Search for the cell housing the specified text and yield its [X, Y] center coordinate. 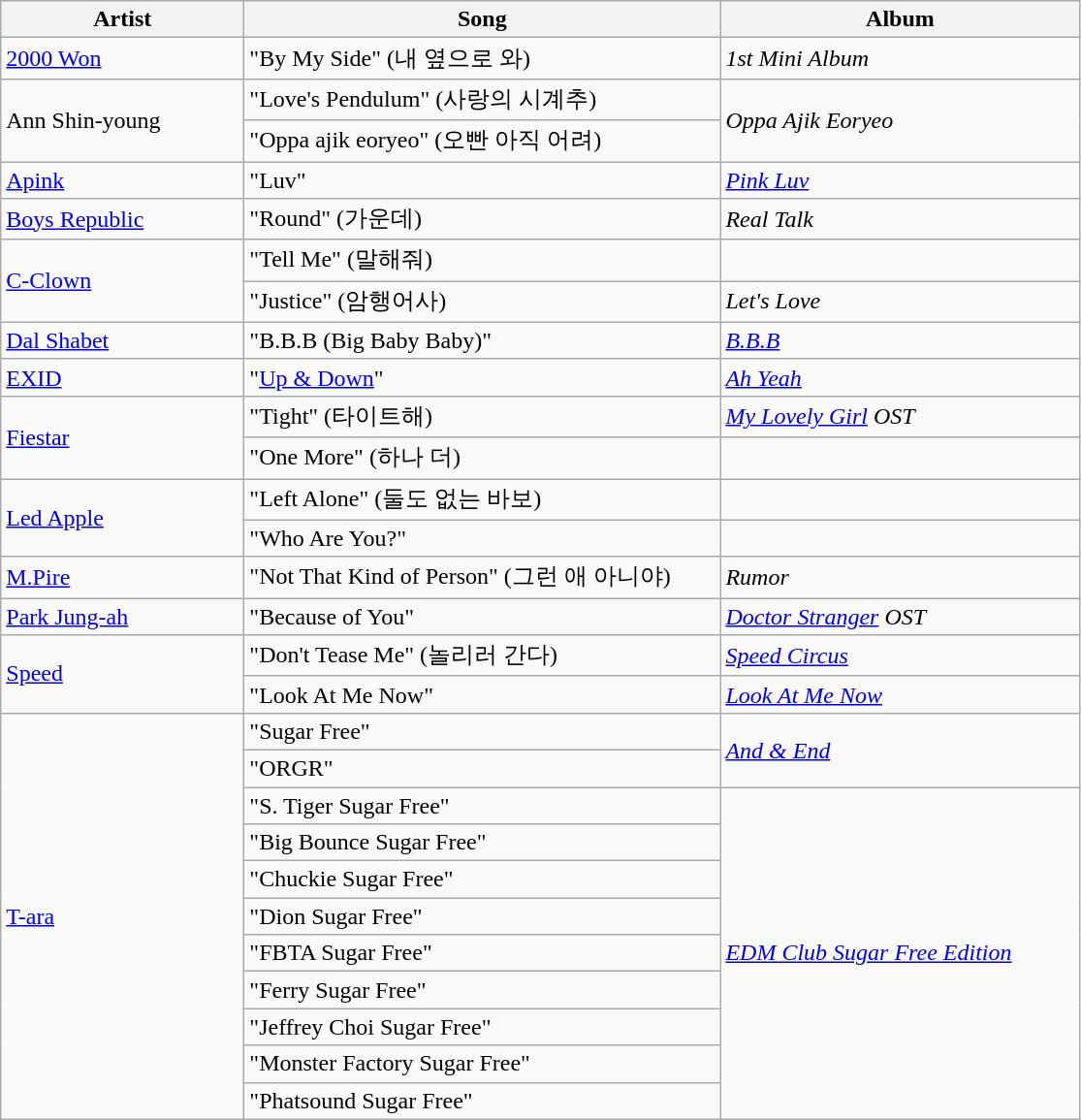
"Oppa ajik eoryeo" (오빤 아직 어려) [483, 142]
"Up & Down" [483, 377]
Fiestar [122, 436]
"Monster Factory Sugar Free" [483, 1064]
"Jeffrey Choi Sugar Free" [483, 1027]
"Big Bounce Sugar Free" [483, 843]
Real Talk [900, 219]
Ann Shin-young [122, 120]
Rumor [900, 578]
"Sugar Free" [483, 731]
"One More" (하나 더) [483, 458]
1st Mini Album [900, 58]
"Dion Sugar Free" [483, 916]
T-ara [122, 915]
"Who Are You?" [483, 538]
"Look At Me Now" [483, 694]
"Ferry Sugar Free" [483, 990]
EXID [122, 377]
Speed [122, 675]
Boys Republic [122, 219]
"Phatsound Sugar Free" [483, 1101]
"By My Side" (내 옆으로 와) [483, 58]
C-Clown [122, 281]
"Justice" (암행어사) [483, 303]
Let's Love [900, 303]
"Don't Tease Me" (놀리러 간다) [483, 656]
"S. Tiger Sugar Free" [483, 806]
Dal Shabet [122, 340]
"ORGR" [483, 768]
"Round" (가운데) [483, 219]
2000 Won [122, 58]
Apink [122, 179]
"Not That Kind of Person" (그런 애 아니야) [483, 578]
"Tell Me" (말해줘) [483, 260]
Album [900, 19]
Song [483, 19]
"Luv" [483, 179]
Pink Luv [900, 179]
Oppa Ajik Eoryeo [900, 120]
"B.B.B (Big Baby Baby)" [483, 340]
Park Jung-ah [122, 617]
"Chuckie Sugar Free" [483, 880]
Look At Me Now [900, 694]
"Tight" (타이트해) [483, 417]
Ah Yeah [900, 377]
M.Pire [122, 578]
EDM Club Sugar Free Edition [900, 954]
Led Apple [122, 518]
Artist [122, 19]
"FBTA Sugar Free" [483, 953]
My Lovely Girl OST [900, 417]
"Left Alone" (둘도 없는 바보) [483, 500]
Speed Circus [900, 656]
"Because of You" [483, 617]
"Love's Pendulum" (사랑의 시계추) [483, 99]
Doctor Stranger OST [900, 617]
And & End [900, 750]
B.B.B [900, 340]
